Locate the cell with the specified text and output its [x, y] center coordinate. 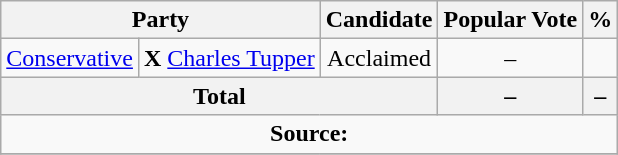
Acclaimed [379, 58]
Candidate [379, 20]
X Charles Tupper [229, 58]
Total [220, 96]
% [600, 20]
Popular Vote [510, 20]
Party [160, 20]
Source: [310, 134]
Conservative [70, 58]
